From the cell containing the given text, extract its center point as (x, y) coordinate. 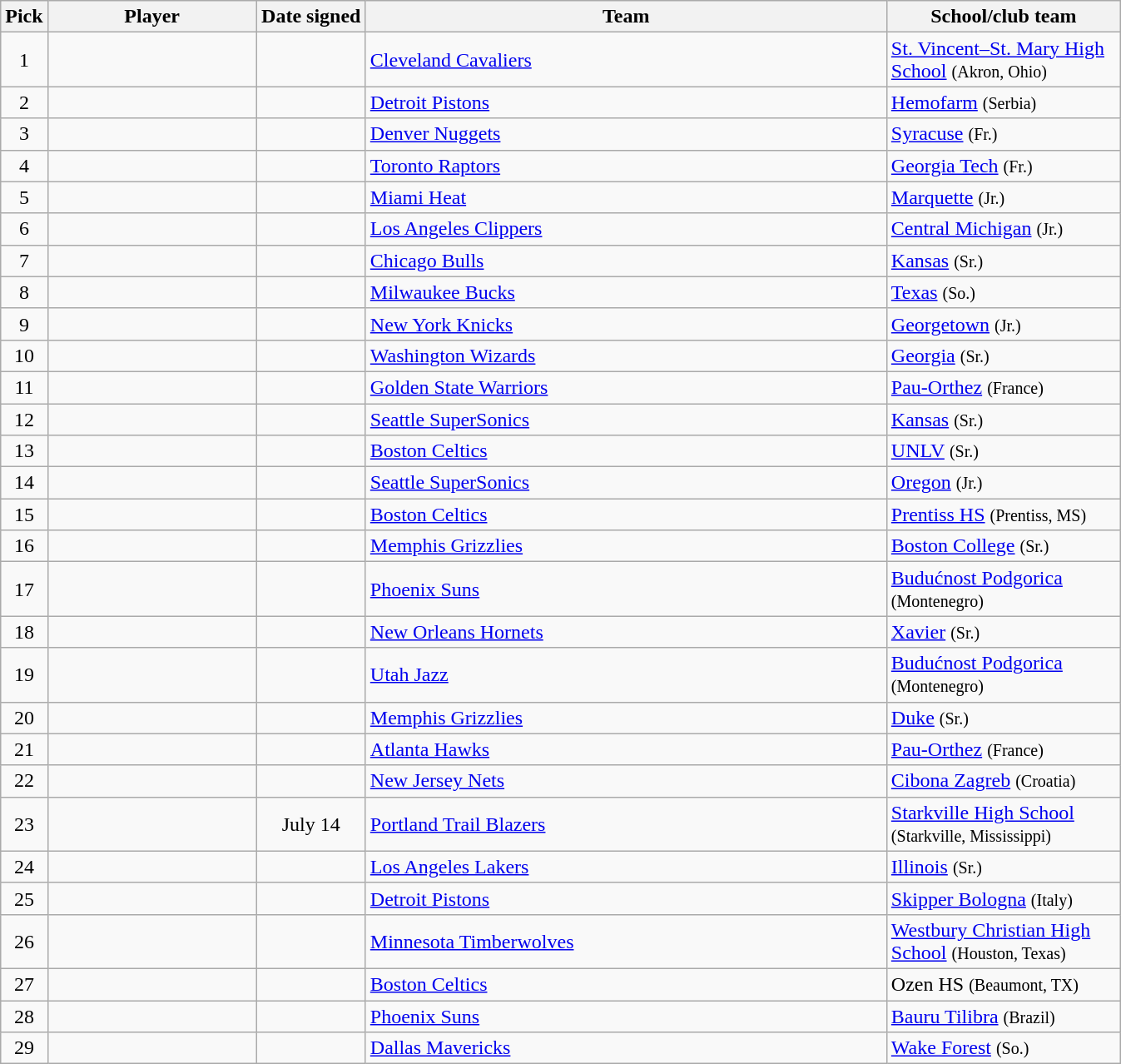
Skipper Bologna (Italy) (1004, 898)
13 (24, 451)
25 (24, 898)
29 (24, 1048)
23 (24, 824)
5 (24, 197)
Starkville High School (Starkville, Mississippi) (1004, 824)
8 (24, 292)
22 (24, 781)
Central Michigan (Jr.) (1004, 229)
St. Vincent–St. Mary High School (Akron, Ohio) (1004, 60)
Toronto Raptors (626, 166)
3 (24, 134)
Texas (So.) (1004, 292)
27 (24, 984)
Wake Forest (So.) (1004, 1048)
17 (24, 589)
Hemofarm (Serbia) (1004, 102)
Cibona Zagreb (Croatia) (1004, 781)
UNLV (Sr.) (1004, 451)
Portland Trail Blazers (626, 824)
Chicago Bulls (626, 261)
24 (24, 867)
9 (24, 324)
21 (24, 749)
18 (24, 632)
Westbury Christian High School (Houston, Texas) (1004, 941)
School/club team (1004, 17)
2 (24, 102)
Los Angeles Clippers (626, 229)
Georgia (Sr.) (1004, 355)
19 (24, 674)
Marquette (Jr.) (1004, 197)
New Jersey Nets (626, 781)
10 (24, 355)
15 (24, 515)
Pick (24, 17)
Xavier (Sr.) (1004, 632)
20 (24, 718)
Los Angeles Lakers (626, 867)
Oregon (Jr.) (1004, 483)
Ozen HS (Beaumont, TX) (1004, 984)
6 (24, 229)
Dallas Mavericks (626, 1048)
Denver Nuggets (626, 134)
4 (24, 166)
July 14 (311, 824)
Prentiss HS (Prentiss, MS) (1004, 515)
26 (24, 941)
14 (24, 483)
16 (24, 546)
Georgia Tech (Fr.) (1004, 166)
Bauru Tilibra (Brazil) (1004, 1017)
Atlanta Hawks (626, 749)
New Orleans Hornets (626, 632)
1 (24, 60)
New York Knicks (626, 324)
Utah Jazz (626, 674)
Boston College (Sr.) (1004, 546)
Washington Wizards (626, 355)
Syracuse (Fr.) (1004, 134)
Illinois (Sr.) (1004, 867)
Miami Heat (626, 197)
7 (24, 261)
Milwaukee Bucks (626, 292)
Date signed (311, 17)
Duke (Sr.) (1004, 718)
12 (24, 419)
Player (151, 17)
28 (24, 1017)
Golden State Warriors (626, 387)
Georgetown (Jr.) (1004, 324)
Team (626, 17)
11 (24, 387)
Cleveland Cavaliers (626, 60)
Minnesota Timberwolves (626, 941)
